Determine the (X, Y) coordinate at the center of the cell enclosing the given text.  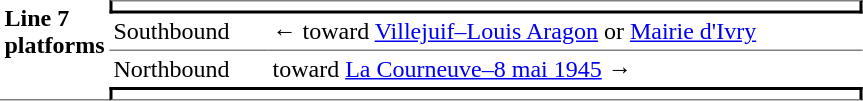
← toward Villejuif–Louis Aragon or Mairie d'Ivry (565, 33)
Southbound (188, 33)
Line 7 platforms (54, 50)
toward La Courneuve–8 mai 1945 → (565, 69)
Northbound (188, 69)
